From the cell containing the given text, extract its center point as [X, Y] coordinate. 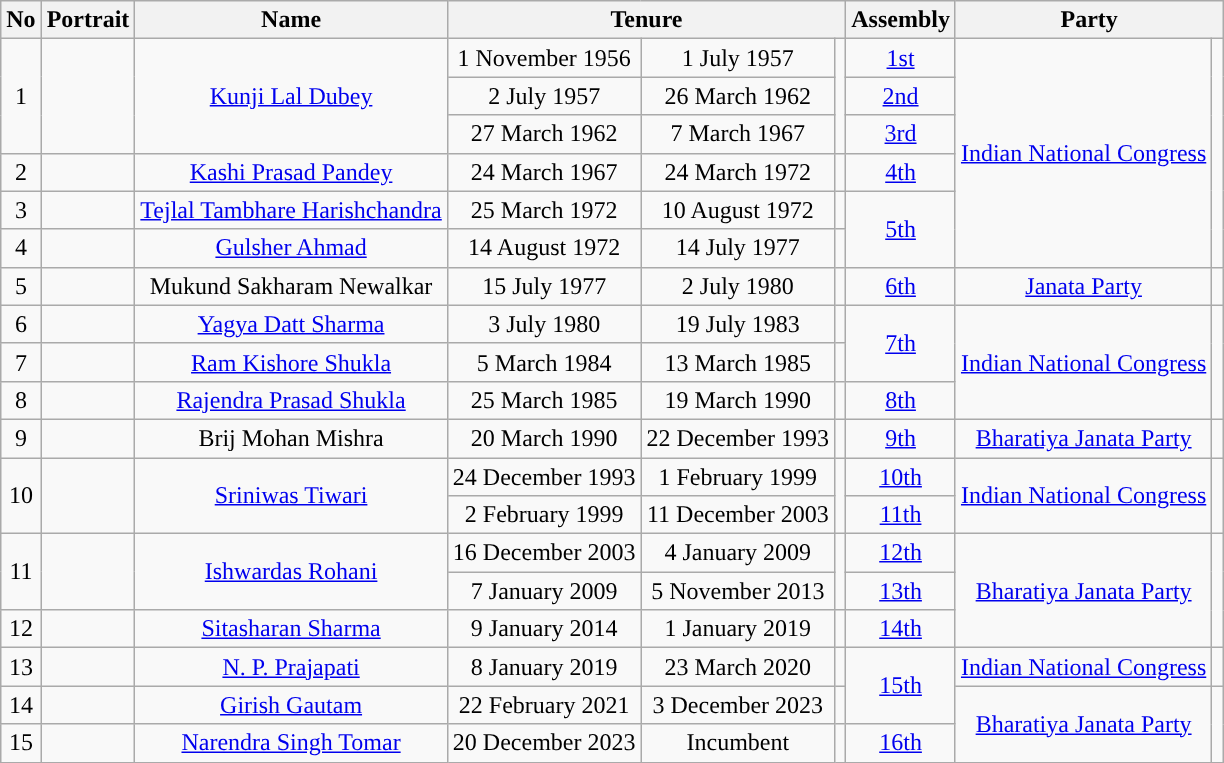
19 March 1990 [738, 400]
Janata Party [1083, 286]
9 [21, 438]
6 [21, 324]
20 March 1990 [544, 438]
5 March 1984 [544, 362]
14th [901, 629]
3 [21, 210]
22 February 2021 [544, 705]
Portrait [88, 20]
20 December 2023 [544, 743]
1st [901, 58]
13 March 1985 [738, 362]
10th [901, 477]
2 July 1980 [738, 286]
Kunji Lal Dubey [291, 96]
3 December 2023 [738, 705]
Brij Mohan Mishra [291, 438]
5 November 2013 [738, 591]
9th [901, 438]
1 January 2019 [738, 629]
1 [21, 96]
Rajendra Prasad Shukla [291, 400]
5 [21, 286]
8 [21, 400]
7 March 1967 [738, 134]
Mukund Sakharam Newalkar [291, 286]
Narendra Singh Tomar [291, 743]
Sriniwas Tiwari [291, 496]
15 July 1977 [544, 286]
2 [21, 172]
11 [21, 572]
15 [21, 743]
14 [21, 705]
Assembly [901, 20]
2 February 1999 [544, 515]
24 March 1967 [544, 172]
25 March 1972 [544, 210]
8th [901, 400]
1 November 1956 [544, 58]
6th [901, 286]
15th [901, 686]
13th [901, 591]
14 August 1972 [544, 248]
24 December 1993 [544, 477]
26 March 1962 [738, 96]
Girish Gautam [291, 705]
10 [21, 496]
No [21, 20]
4 January 2009 [738, 553]
10 August 1972 [738, 210]
4th [901, 172]
16th [901, 743]
Kashi Prasad Pandey [291, 172]
N. P. Prajapati [291, 667]
3 July 1980 [544, 324]
27 March 1962 [544, 134]
7 January 2009 [544, 591]
3rd [901, 134]
7th [901, 343]
Party [1088, 20]
12th [901, 553]
16 December 2003 [544, 553]
24 March 1972 [738, 172]
Tenure [646, 20]
Yagya Datt Sharma [291, 324]
14 July 1977 [738, 248]
12 [21, 629]
11th [901, 515]
5th [901, 229]
9 January 2014 [544, 629]
23 March 2020 [738, 667]
Sitasharan Sharma [291, 629]
4 [21, 248]
1 February 1999 [738, 477]
8 January 2019 [544, 667]
Ram Kishore Shukla [291, 362]
1 July 1957 [738, 58]
25 March 1985 [544, 400]
7 [21, 362]
22 December 1993 [738, 438]
11 December 2003 [738, 515]
Ishwardas Rohani [291, 572]
Incumbent [738, 743]
2 July 1957 [544, 96]
19 July 1983 [738, 324]
Gulsher Ahmad [291, 248]
Tejlal Tambhare Harishchandra [291, 210]
2nd [901, 96]
Name [291, 20]
13 [21, 667]
